Find where the given text appears and provide that cell's center as [X, Y] coordinate. 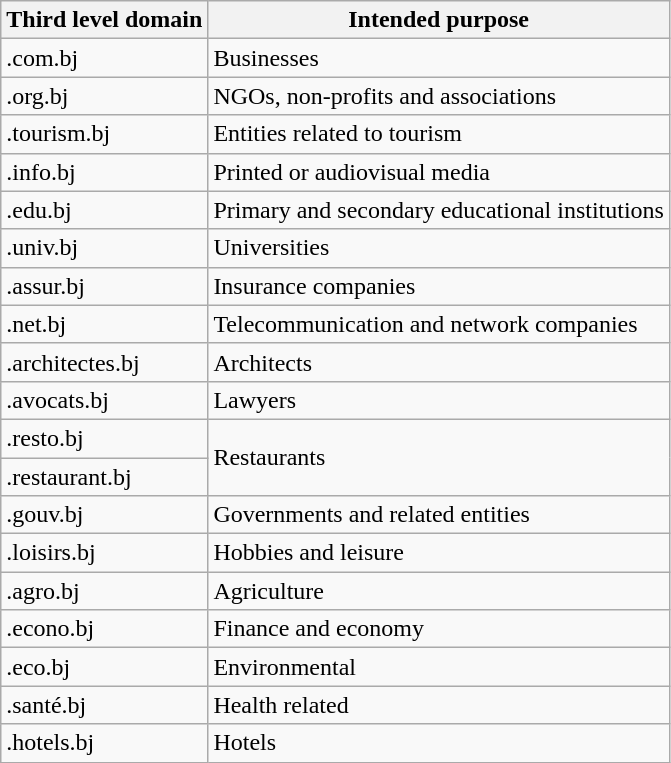
.restaurant.bj [104, 477]
Governments and related entities [439, 515]
.edu.bj [104, 210]
Finance and economy [439, 629]
.architectes.bj [104, 362]
Entities related to tourism [439, 134]
Printed or audiovisual media [439, 172]
Restaurants [439, 457]
Universities [439, 248]
.univ.bj [104, 248]
Health related [439, 705]
.eco.bj [104, 667]
.loisirs.bj [104, 553]
.agro.bj [104, 591]
Telecommunication and network companies [439, 324]
Environmental [439, 667]
.santé.bj [104, 705]
.com.bj [104, 58]
Architects [439, 362]
Businesses [439, 58]
.avocats.bj [104, 400]
.net.bj [104, 324]
.econo.bj [104, 629]
Lawyers [439, 400]
NGOs, non-profits and associations [439, 96]
Third level domain [104, 20]
.resto.bj [104, 438]
Hotels [439, 743]
.gouv.bj [104, 515]
Intended purpose [439, 20]
Primary and secondary educational institutions [439, 210]
.tourism.bj [104, 134]
.assur.bj [104, 286]
.info.bj [104, 172]
Hobbies and leisure [439, 553]
.hotels.bj [104, 743]
.org.bj [104, 96]
Insurance companies [439, 286]
Agriculture [439, 591]
